Extract the [X, Y] coordinate from the center of the cell holding the provided text.  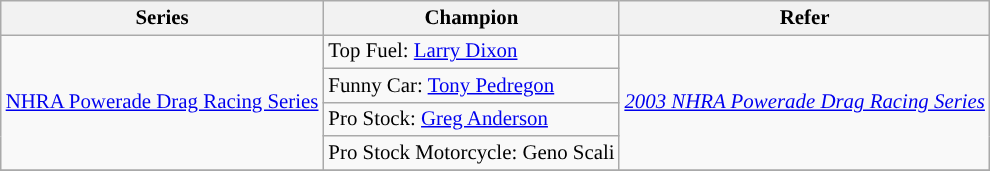
Pro Stock Motorcycle: Geno Scali [471, 153]
Top Fuel: Larry Dixon [471, 51]
Pro Stock: Greg Anderson [471, 119]
Funny Car: Tony Pedregon [471, 85]
Series [162, 18]
NHRA Powerade Drag Racing Series [162, 102]
Refer [804, 18]
2003 NHRA Powerade Drag Racing Series [804, 102]
Champion [471, 18]
